Pinpoint the cell where the given text exists, returning its [x, y] midpoint coordinate. 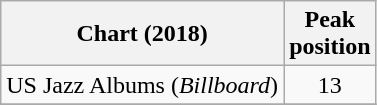
Peakposition [330, 34]
13 [330, 85]
Chart (2018) [142, 34]
US Jazz Albums (Billboard) [142, 85]
